Locate the cell with the specified text and output its [X, Y] center coordinate. 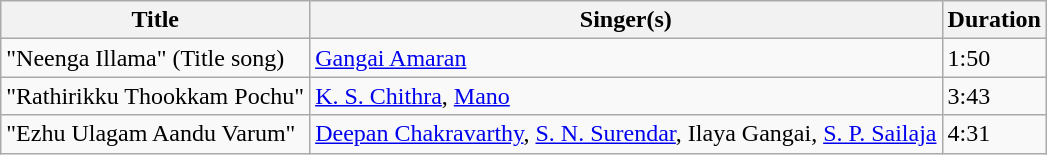
"Ezhu Ulagam Aandu Varum" [156, 134]
K. S. Chithra, Mano [626, 96]
3:43 [994, 96]
Duration [994, 20]
"Rathirikku Thookkam Pochu" [156, 96]
4:31 [994, 134]
Deepan Chakravarthy, S. N. Surendar, Ilaya Gangai, S. P. Sailaja [626, 134]
"Neenga Illama" (Title song) [156, 58]
1:50 [994, 58]
Singer(s) [626, 20]
Title [156, 20]
Gangai Amaran [626, 58]
